Find where the given text appears and provide that cell's center as [x, y] coordinate. 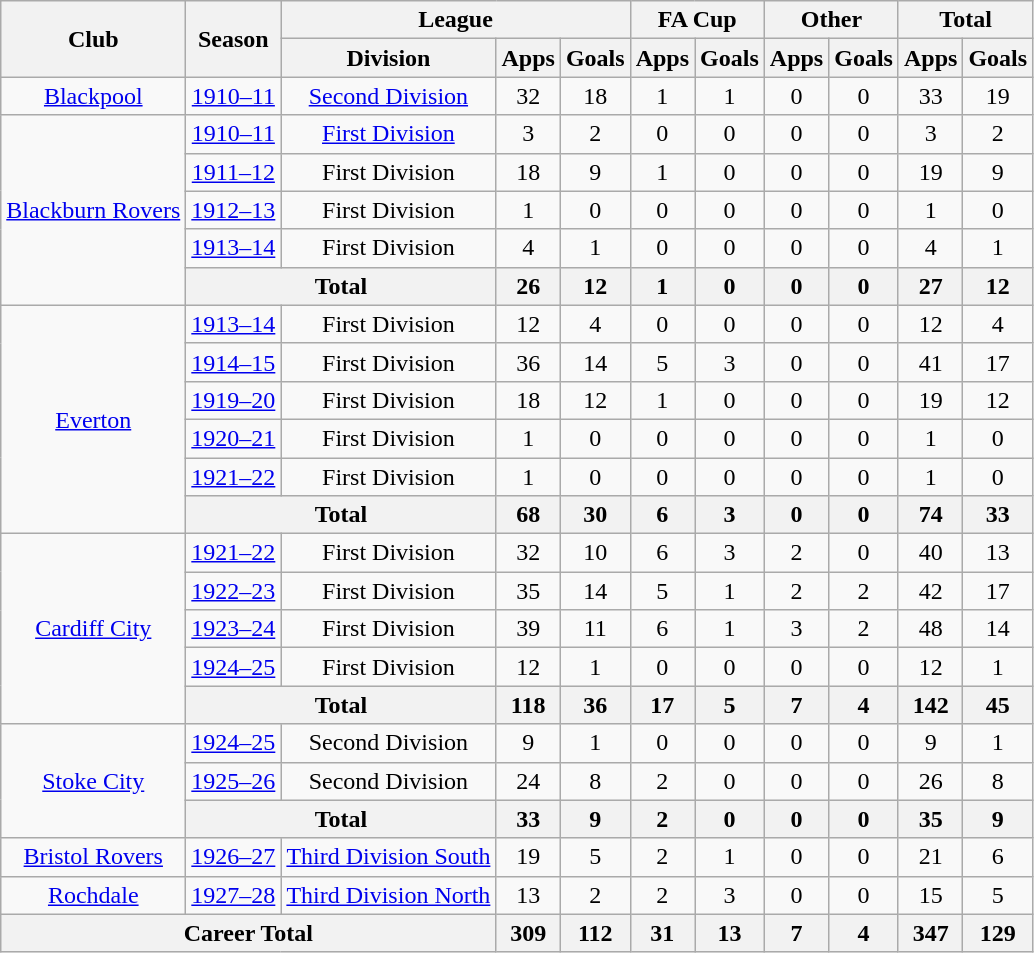
30 [595, 515]
Rochdale [94, 895]
112 [595, 933]
11 [595, 629]
42 [930, 591]
Cardiff City [94, 629]
10 [595, 553]
309 [528, 933]
45 [998, 705]
1927–28 [234, 895]
FA Cup [697, 20]
48 [930, 629]
15 [930, 895]
41 [930, 362]
39 [528, 629]
Bristol Rovers [94, 857]
Division [388, 58]
League [456, 20]
68 [528, 515]
1911–12 [234, 172]
Third Division South [388, 857]
1926–27 [234, 857]
Season [234, 39]
Third Division North [388, 895]
27 [930, 286]
1919–20 [234, 400]
Club [94, 39]
1923–24 [234, 629]
31 [662, 933]
Blackpool [94, 96]
21 [930, 857]
1912–13 [234, 210]
40 [930, 553]
Career Total [248, 933]
24 [528, 781]
347 [930, 933]
118 [528, 705]
1925–26 [234, 781]
129 [998, 933]
1914–15 [234, 362]
Stoke City [94, 781]
1920–21 [234, 438]
74 [930, 515]
Blackburn Rovers [94, 210]
Other [831, 20]
1922–23 [234, 591]
Everton [94, 419]
142 [930, 705]
